Find where the given text appears and provide that cell's center as [X, Y] coordinate. 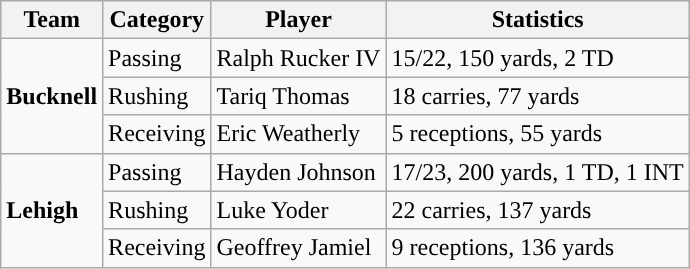
22 carries, 137 yards [538, 210]
Bucknell [52, 96]
5 receptions, 55 yards [538, 134]
Player [298, 20]
Tariq Thomas [298, 96]
Lehigh [52, 210]
Category [157, 20]
Hayden Johnson [298, 172]
Geoffrey Jamiel [298, 248]
18 carries, 77 yards [538, 96]
Luke Yoder [298, 210]
17/23, 200 yards, 1 TD, 1 INT [538, 172]
Team [52, 20]
15/22, 150 yards, 2 TD [538, 58]
Eric Weatherly [298, 134]
Ralph Rucker IV [298, 58]
9 receptions, 136 yards [538, 248]
Statistics [538, 20]
